Determine the (x, y) coordinate at the center of the cell enclosing the given text.  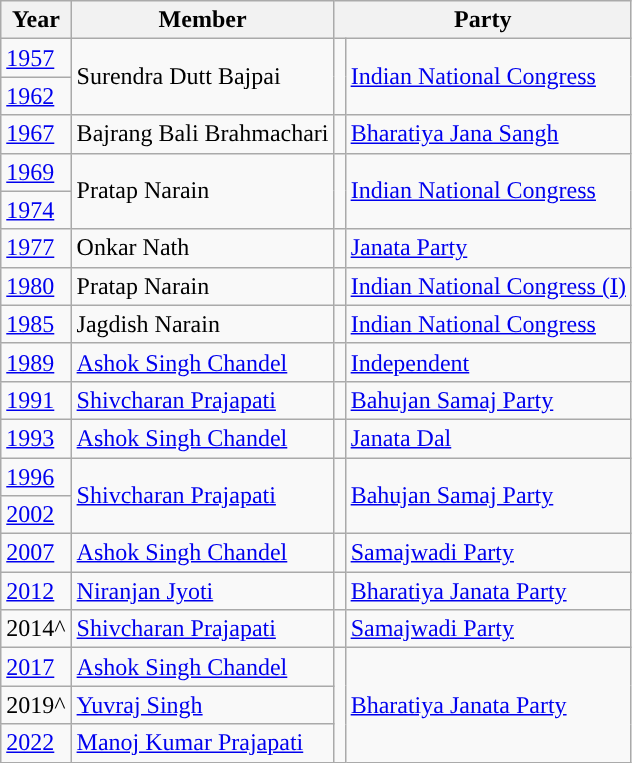
1957 (36, 58)
1993 (36, 438)
Party (482, 20)
2007 (36, 553)
1974 (36, 210)
1996 (36, 477)
Year (36, 20)
2022 (36, 743)
Niranjan Jyoti (202, 591)
1969 (36, 172)
Member (202, 20)
1977 (36, 248)
Independent (488, 362)
1980 (36, 286)
2012 (36, 591)
Manoj Kumar Prajapati (202, 743)
Surendra Dutt Bajpai (202, 77)
Indian National Congress (I) (488, 286)
Bharatiya Jana Sangh (488, 134)
2019^ (36, 705)
2002 (36, 515)
1985 (36, 324)
Janata Dal (488, 438)
Janata Party (488, 248)
Bajrang Bali Brahmachari (202, 134)
Jagdish Narain (202, 324)
Yuvraj Singh (202, 705)
1991 (36, 400)
2017 (36, 667)
Onkar Nath (202, 248)
1962 (36, 96)
2014^ (36, 629)
1967 (36, 134)
1989 (36, 362)
